Search for the cell housing the specified text and yield its [x, y] center coordinate. 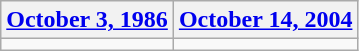
October 3, 1986 [88, 20]
October 14, 2004 [266, 20]
